Capture the cell that displays the provided text and extract its [x, y] central coordinate. 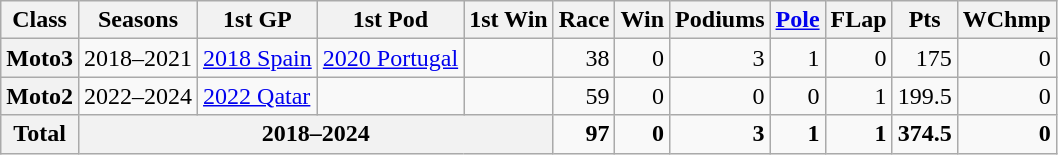
2018–2024 [316, 134]
97 [584, 134]
2022 Qatar [258, 96]
Win [642, 20]
Moto3 [40, 58]
374.5 [924, 134]
FLap [858, 20]
59 [584, 96]
Moto2 [40, 96]
2018–2021 [138, 58]
Race [584, 20]
175 [924, 58]
1st Win [509, 20]
1st Pod [390, 20]
2020 Portugal [390, 58]
Pole [798, 20]
Seasons [138, 20]
2022–2024 [138, 96]
Total [40, 134]
2018 Spain [258, 58]
Podiums [720, 20]
Class [40, 20]
Pts [924, 20]
WChmp [1006, 20]
1st GP [258, 20]
38 [584, 58]
199.5 [924, 96]
